Search for the cell housing the specified text and yield its [x, y] center coordinate. 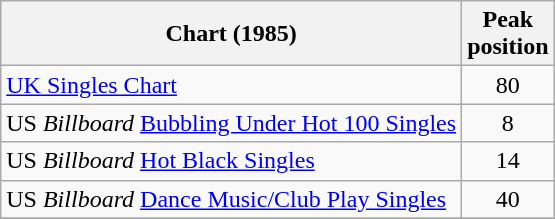
US Billboard Bubbling Under Hot 100 Singles [232, 123]
Chart (1985) [232, 34]
40 [508, 199]
UK Singles Chart [232, 85]
14 [508, 161]
US Billboard Hot Black Singles [232, 161]
8 [508, 123]
Peakposition [508, 34]
80 [508, 85]
US Billboard Dance Music/Club Play Singles [232, 199]
